Locate the cell with the specified text and output its (X, Y) center coordinate. 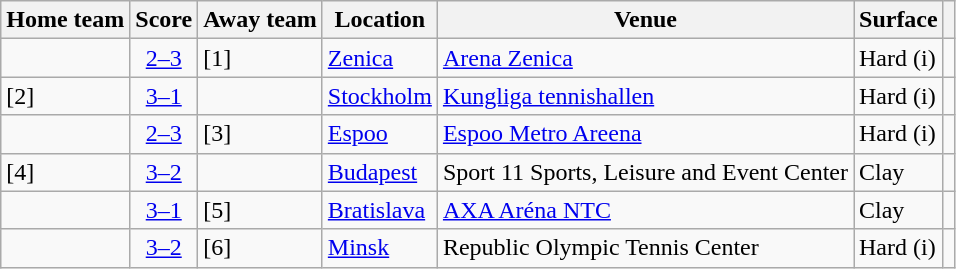
Surface (899, 20)
[2] (66, 96)
Location (380, 20)
Venue (645, 20)
Minsk (380, 248)
[5] (260, 210)
Arena Zenica (645, 58)
Sport 11 Sports, Leisure and Event Center (645, 172)
[1] (260, 58)
Stockholm (380, 96)
Zenica (380, 58)
[4] (66, 172)
Espoo Metro Areena (645, 134)
Score (164, 20)
Bratislava (380, 210)
[3] (260, 134)
Home team (66, 20)
Away team (260, 20)
Republic Olympic Tennis Center (645, 248)
[6] (260, 248)
Espoo (380, 134)
AXA Aréna NTC (645, 210)
Budapest (380, 172)
Kungliga tennishallen (645, 96)
